Search for the cell housing the specified text and yield its [X, Y] center coordinate. 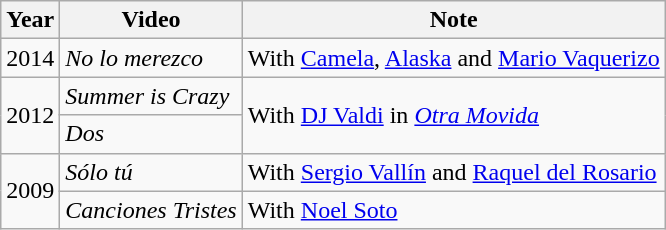
With Sergio Vallín and Raquel del Rosario [454, 172]
Sólo tú [151, 172]
Year [30, 20]
No lo merezco [151, 58]
With Noel Soto [454, 210]
Dos [151, 134]
Video [151, 20]
With Camela, Alaska and Mario Vaquerizo [454, 58]
Note [454, 20]
Canciones Tristes [151, 210]
2009 [30, 191]
2014 [30, 58]
2012 [30, 115]
With DJ Valdi in Otra Movida [454, 115]
Summer is Crazy [151, 96]
